Search for the cell housing the specified text and yield its [X, Y] center coordinate. 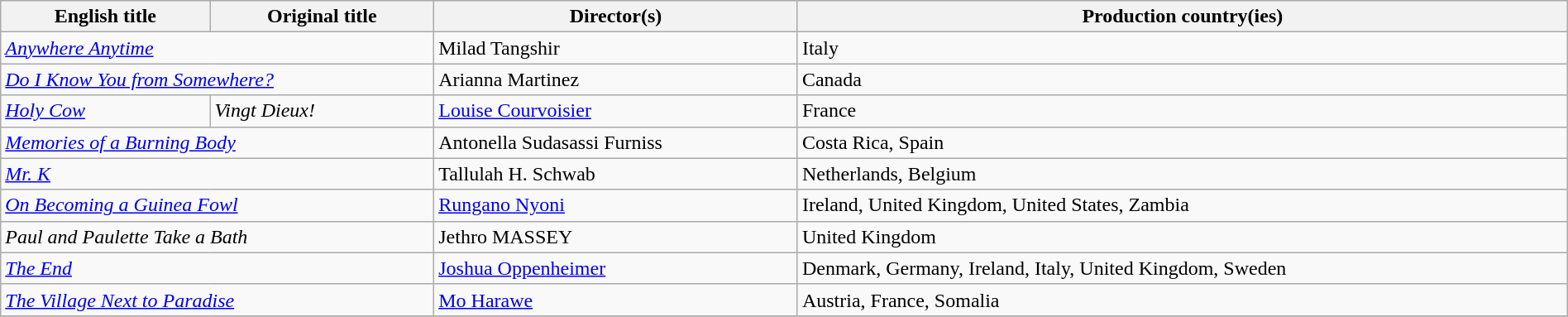
Louise Courvoisier [616, 111]
The Village Next to Paradise [218, 300]
Austria, France, Somalia [1183, 300]
Production country(ies) [1183, 17]
Original title [323, 17]
Paul and Paulette Take a Bath [218, 237]
Mr. K [218, 174]
On Becoming a Guinea Fowl [218, 205]
Director(s) [616, 17]
Milad Tangshir [616, 48]
United Kingdom [1183, 237]
Rungano Nyoni [616, 205]
France [1183, 111]
Holy Cow [106, 111]
Tallulah H. Schwab [616, 174]
Anywhere Anytime [218, 48]
English title [106, 17]
Memories of a Burning Body [218, 142]
Mo Harawe [616, 300]
Jethro MASSEY [616, 237]
Antonella Sudasassi Furniss [616, 142]
Joshua Oppenheimer [616, 268]
The End [218, 268]
Ireland, United Kingdom, United States, Zambia [1183, 205]
Arianna Martinez [616, 79]
Do I Know You from Somewhere? [218, 79]
Vingt Dieux! [323, 111]
Costa Rica, Spain [1183, 142]
Canada [1183, 79]
Denmark, Germany, Ireland, Italy, United Kingdom, Sweden [1183, 268]
Italy [1183, 48]
Netherlands, Belgium [1183, 174]
